For the text-containing cell, return its midpoint in [x, y] coordinate format. 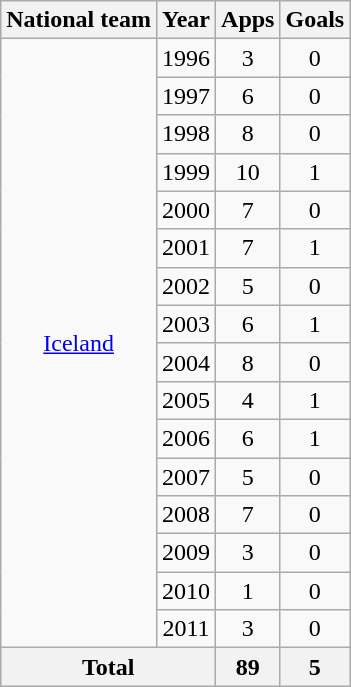
National team [79, 20]
1996 [186, 58]
Year [186, 20]
2004 [186, 362]
2011 [186, 629]
2007 [186, 477]
2010 [186, 591]
2008 [186, 515]
Goals [315, 20]
2005 [186, 400]
4 [248, 400]
2002 [186, 286]
Total [108, 667]
2006 [186, 438]
1997 [186, 96]
10 [248, 172]
1999 [186, 172]
2000 [186, 210]
89 [248, 667]
2003 [186, 324]
2001 [186, 248]
2009 [186, 553]
1998 [186, 134]
Iceland [79, 344]
Apps [248, 20]
